Return (x, y) of the center of cell containing provided text 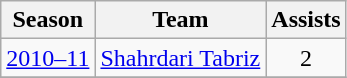
Assists (306, 20)
Shahrdari Tabriz (180, 58)
2 (306, 58)
2010–11 (48, 58)
Team (180, 20)
Season (48, 20)
